Capture the cell that displays the provided text and extract its [X, Y] central coordinate. 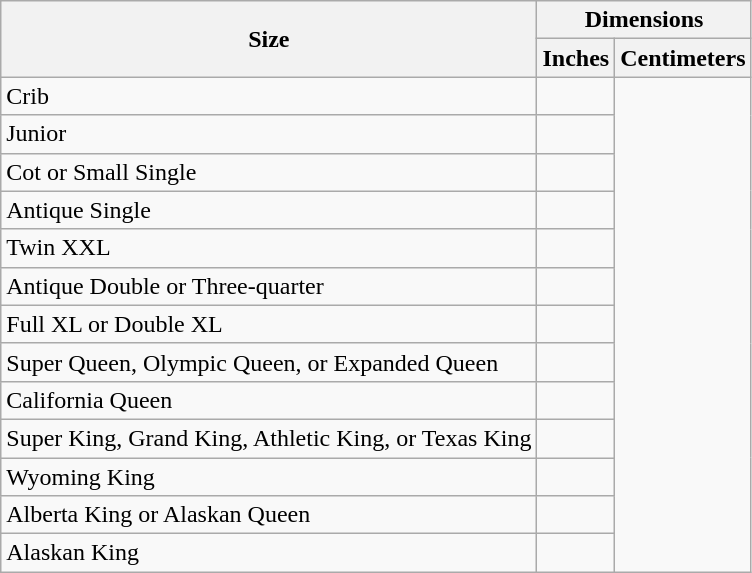
Full XL or Double XL [269, 324]
Antique Double or Three-quarter [269, 286]
Alaskan King [269, 553]
Super Queen, Olympic Queen, or Expanded Queen [269, 362]
Wyoming King [269, 477]
Alberta King or Alaskan Queen [269, 515]
Antique Single [269, 210]
California Queen [269, 400]
Inches [576, 58]
Size [269, 39]
Cot or Small Single [269, 172]
Junior [269, 134]
Dimensions [644, 20]
Centimeters [683, 58]
Twin XXL [269, 248]
Super King, Grand King, Athletic King, or Texas King [269, 438]
Crib [269, 96]
